Extract the [X, Y] coordinate from the center of the cell holding the provided text.  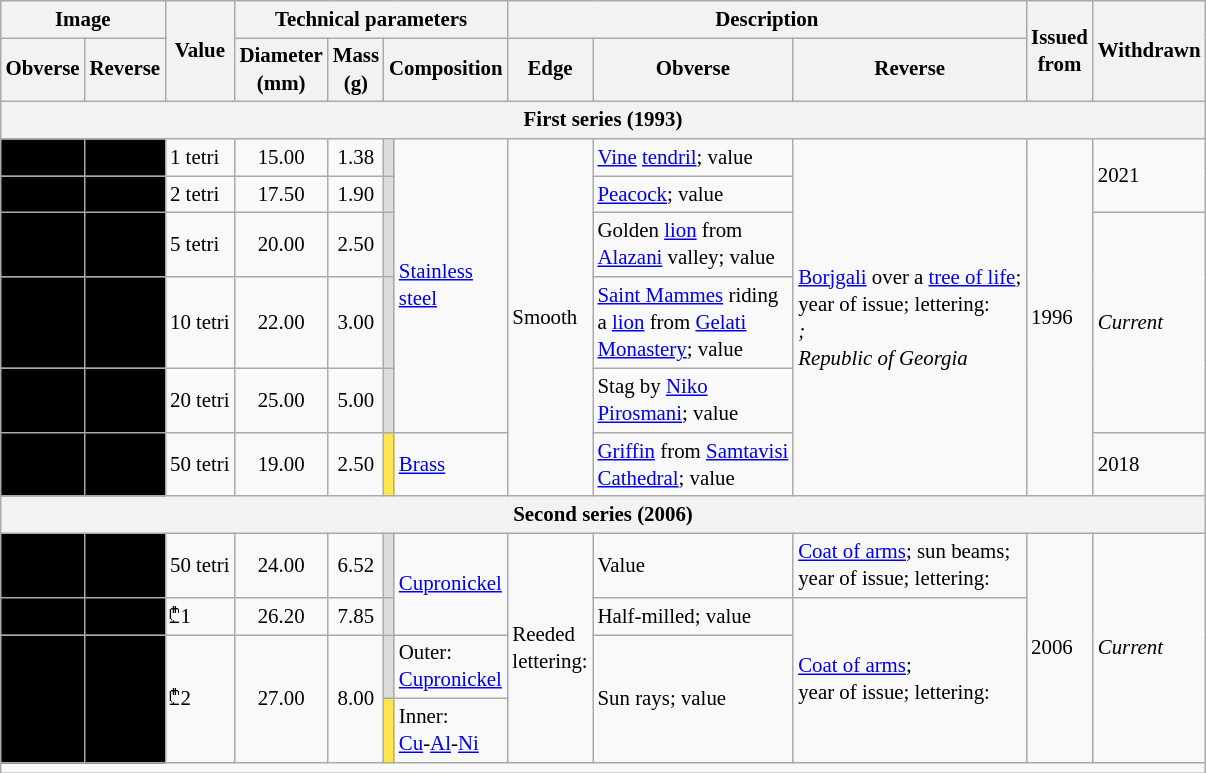
Description [766, 20]
27.00 [282, 699]
22.00 [282, 322]
Cupronickel [451, 584]
2021 [1150, 176]
8.00 [356, 699]
1 tetri [200, 158]
Stainlesssteel [451, 286]
Composition [446, 70]
5.00 [356, 400]
Diameter(mm) [282, 70]
Griffin from SamtavisiCathedral; value [694, 464]
1.38 [356, 158]
20 tetri [200, 400]
Coat of arms; sun beams;year of issue; lettering: [910, 565]
Borjgali over a tree of life;year of issue; lettering:;Republic of Georgia [910, 318]
Vine tendril; value [694, 158]
₾1 [200, 616]
2006 [1060, 648]
Mass(g) [356, 70]
20.00 [282, 245]
7.85 [356, 616]
Coat of arms;year of issue; lettering: [910, 680]
Peacock; value [694, 194]
First series (1993) [604, 120]
24.00 [282, 565]
Second series (2006) [604, 514]
3.00 [356, 322]
2 tetri [200, 194]
15.00 [282, 158]
Golden lion fromAlazani valley; value [694, 245]
Stag by NikoPirosmani; value [694, 400]
Inner:Cu-Al-Ni [451, 731]
Sun rays; value [694, 699]
Issuedfrom [1060, 52]
10 tetri [200, 322]
Outer:Cupronickel [451, 667]
6.52 [356, 565]
1996 [1060, 318]
1.90 [356, 194]
Image [84, 20]
Withdrawn [1150, 52]
26.20 [282, 616]
₾2 [200, 699]
Smooth [550, 318]
Technical parameters [372, 20]
17.50 [282, 194]
Brass [451, 464]
Reededlettering: [550, 648]
Half-milled; value [694, 616]
2018 [1150, 464]
Saint Mammes ridinga lion from GelatiMonastery; value [694, 322]
19.00 [282, 464]
5 tetri [200, 245]
Edge [550, 70]
25.00 [282, 400]
